Determine the (X, Y) coordinate at the center of the cell enclosing the given text.  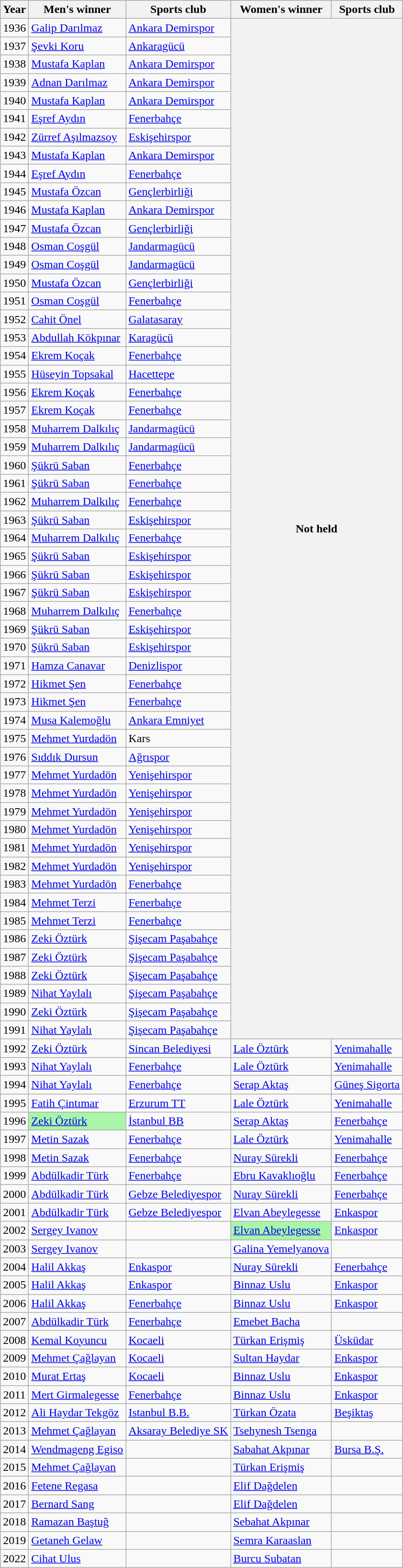
2007 (14, 1321)
Şevki Koru (78, 46)
1957 (14, 410)
2017 (14, 1504)
1938 (14, 64)
Ankaragücü (178, 46)
Karagücü (178, 338)
1992 (14, 1048)
1976 (14, 756)
2018 (14, 1522)
1997 (14, 1139)
1953 (14, 338)
Galatasaray (178, 319)
2002 (14, 1230)
1967 (14, 593)
Sebahat Akpınar (281, 1522)
1981 (14, 848)
1975 (14, 738)
1944 (14, 173)
1966 (14, 575)
1956 (14, 392)
1974 (14, 720)
Semra Karaaslan (281, 1540)
2014 (14, 1449)
Cahit Önel (78, 319)
Women's winner (281, 10)
Ebru Kavaklıoğlu (281, 1176)
1995 (14, 1103)
1946 (14, 210)
1947 (14, 228)
Tsehynesh Tsenga (281, 1431)
1982 (14, 866)
1936 (14, 28)
2001 (14, 1212)
2000 (14, 1194)
Not held (317, 529)
Emebet Bacha (281, 1321)
1942 (14, 137)
Ali Haydar Tekgöz (78, 1413)
1978 (14, 793)
2010 (14, 1376)
Beşiktaş (367, 1413)
1983 (14, 884)
Ağrıspor (178, 756)
2009 (14, 1358)
1954 (14, 356)
1973 (14, 702)
Bernard Sang (78, 1504)
Men's winner (78, 10)
Türkan Özata (281, 1413)
Erzurum TT (178, 1103)
1959 (14, 447)
Kemal Koyuncu (78, 1340)
1948 (14, 247)
1945 (14, 192)
1970 (14, 647)
1979 (14, 812)
1986 (14, 939)
1991 (14, 1030)
1968 (14, 611)
1971 (14, 666)
2004 (14, 1267)
Mert Girmalegesse (78, 1395)
1962 (14, 501)
Kars (178, 738)
1952 (14, 319)
Sultan Haydar (281, 1358)
Güneş Sigorta (367, 1084)
1977 (14, 775)
2012 (14, 1413)
Bursa B.Ş. (367, 1449)
1989 (14, 993)
İstanbul BB (178, 1121)
1955 (14, 374)
1994 (14, 1084)
Fetene Regasa (78, 1486)
1960 (14, 465)
Istanbul B.B. (178, 1413)
Ankara Emniyet (178, 720)
Sincan Belediyesi (178, 1048)
1958 (14, 429)
Galip Darılmaz (78, 28)
1937 (14, 46)
1964 (14, 538)
2019 (14, 1540)
Burcu Subatan (281, 1558)
2006 (14, 1303)
Hamza Canavar (78, 666)
1972 (14, 684)
1990 (14, 1012)
Aksaray Belediye SK (178, 1431)
Denizlispor (178, 666)
2003 (14, 1249)
Abdullah Kökpınar (78, 338)
1951 (14, 301)
Sıddık Dursun (78, 756)
Murat Ertaş (78, 1376)
Hüseyin Topsakal (78, 374)
Getaneh Gelaw (78, 1540)
1965 (14, 556)
Musa Kalemoğlu (78, 720)
Hacettepe (178, 374)
1980 (14, 830)
1941 (14, 119)
Galina Yemelyanova (281, 1249)
1950 (14, 283)
1949 (14, 265)
1940 (14, 101)
Ramazan Baştuğ (78, 1522)
1943 (14, 155)
1984 (14, 902)
2005 (14, 1285)
Üsküdar (367, 1340)
2022 (14, 1558)
1988 (14, 975)
1969 (14, 629)
Adnan Darılmaz (78, 82)
Sabahat Akpınar (281, 1449)
1998 (14, 1158)
2008 (14, 1340)
1987 (14, 957)
1999 (14, 1176)
1939 (14, 82)
2013 (14, 1431)
2015 (14, 1467)
1961 (14, 483)
2016 (14, 1486)
Fatih Çintımar (78, 1103)
Year (14, 10)
1993 (14, 1066)
Wendmageng Egiso (78, 1449)
1985 (14, 921)
1996 (14, 1121)
1963 (14, 519)
2011 (14, 1395)
Zürref Aşılmazsoy (78, 137)
Cihat Ulus (78, 1558)
